Detect which cell encompasses the target text, then output its (X, Y) center coordinate. 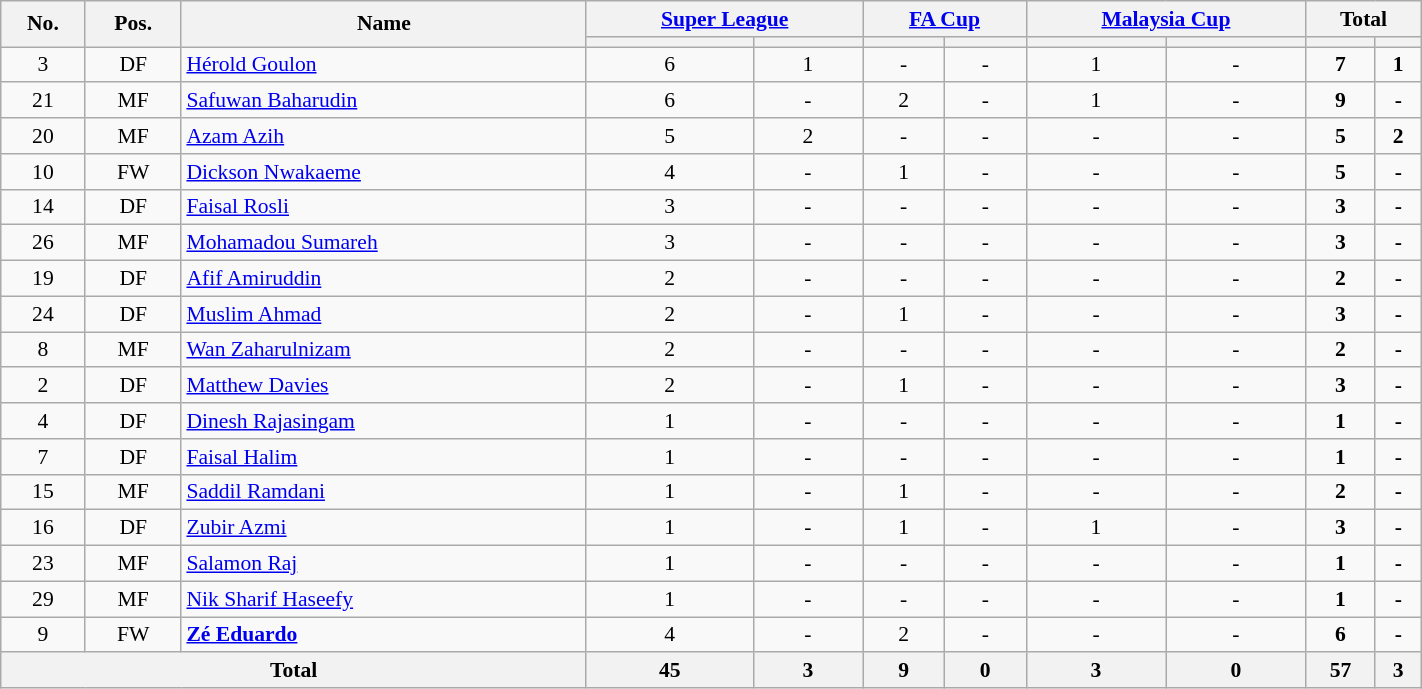
Faisal Rosli (384, 207)
Name (384, 24)
23 (43, 564)
Faisal Halim (384, 457)
Hérold Goulon (384, 65)
No. (43, 24)
26 (43, 243)
16 (43, 528)
29 (43, 599)
Malaysia Cup (1166, 19)
Safuwan Baharudin (384, 101)
Azam Azih (384, 136)
45 (670, 671)
FA Cup (944, 19)
8 (43, 350)
Zé Eduardo (384, 635)
Saddil Ramdani (384, 492)
20 (43, 136)
21 (43, 101)
Mohamadou Sumareh (384, 243)
Salamon Raj (384, 564)
Afif Amiruddin (384, 279)
Matthew Davies (384, 386)
15 (43, 492)
Wan Zaharulnizam (384, 350)
24 (43, 314)
14 (43, 207)
Muslim Ahmad (384, 314)
Nik Sharif Haseefy (384, 599)
57 (1340, 671)
Dickson Nwakaeme (384, 172)
Dinesh Rajasingam (384, 421)
Pos. (133, 24)
10 (43, 172)
Super League (724, 19)
19 (43, 279)
Zubir Azmi (384, 528)
